Find where the given text appears and provide that cell's center as (x, y) coordinate. 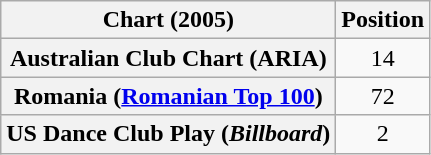
Chart (2005) (168, 20)
US Dance Club Play (Billboard) (168, 134)
2 (383, 134)
72 (383, 96)
Australian Club Chart (ARIA) (168, 58)
Position (383, 20)
14 (383, 58)
Romania (Romanian Top 100) (168, 96)
